Identify which cell holds the provided text, then report its [X, Y] central coordinate. 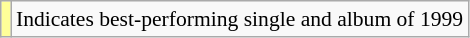
Indicates best-performing single and album of 1999 [240, 19]
